Scan for the cell matching the given text and deliver its [X, Y] coordinate at center. 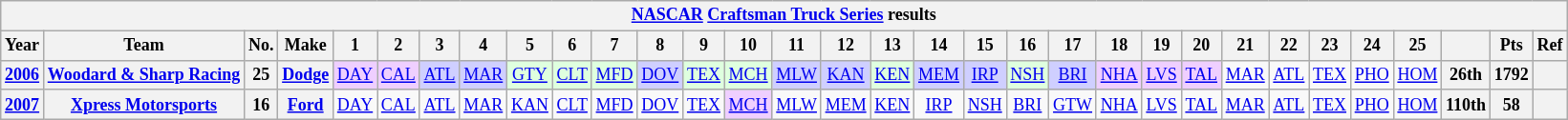
13 [892, 46]
4 [483, 46]
7 [614, 46]
18 [1119, 46]
Year [23, 46]
19 [1162, 46]
5 [530, 46]
Team [143, 46]
2 [399, 46]
Pts [1512, 46]
Ford [306, 105]
15 [984, 46]
9 [704, 46]
22 [1289, 46]
1 [354, 46]
8 [660, 46]
3 [440, 46]
110th [1466, 105]
Xpress Motorsports [143, 105]
GTW [1073, 105]
Ref [1550, 46]
10 [748, 46]
GTY [530, 74]
21 [1245, 46]
11 [797, 46]
Make [306, 46]
Woodard & Sharp Racing [143, 74]
26th [1466, 74]
No. [262, 46]
58 [1512, 105]
24 [1372, 46]
NASCAR Craftsman Truck Series results [784, 15]
14 [939, 46]
12 [846, 46]
2007 [23, 105]
Dodge [306, 74]
1792 [1512, 74]
6 [571, 46]
23 [1330, 46]
17 [1073, 46]
2006 [23, 74]
20 [1201, 46]
